Find where the given text appears and provide that cell's center as [X, Y] coordinate. 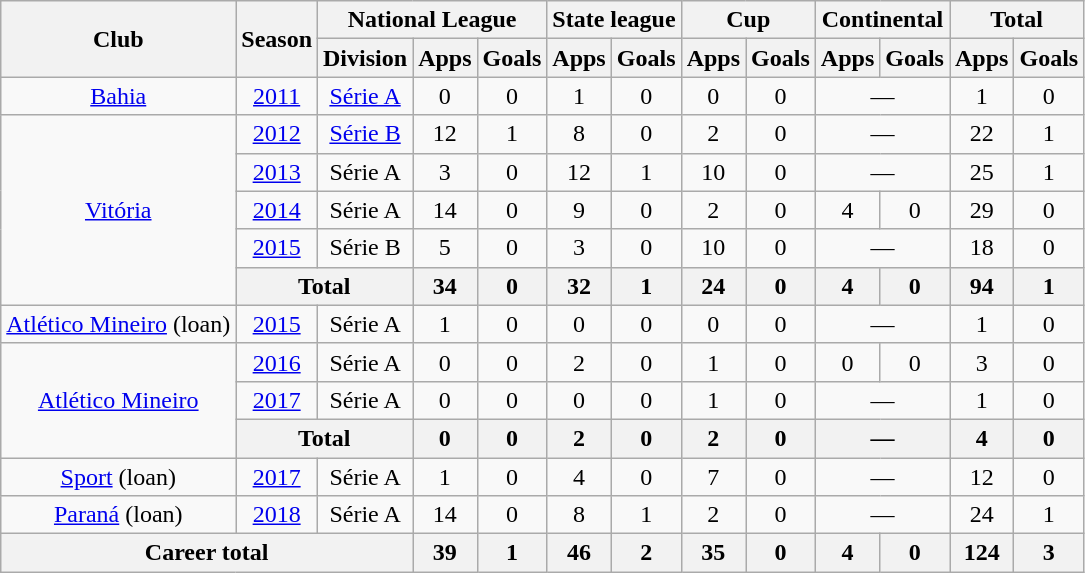
Atlético Mineiro (loan) [118, 324]
22 [982, 134]
2012 [277, 134]
29 [982, 210]
46 [579, 553]
2011 [277, 96]
32 [579, 286]
Division [366, 58]
State league [614, 20]
9 [579, 210]
5 [445, 248]
Club [118, 39]
2013 [277, 172]
39 [445, 553]
2014 [277, 210]
35 [713, 553]
18 [982, 248]
25 [982, 172]
Cup [748, 20]
124 [982, 553]
94 [982, 286]
Career total [207, 553]
Sport (loan) [118, 477]
Season [277, 39]
National League [432, 20]
2016 [277, 362]
Atlético Mineiro [118, 400]
Continental [882, 20]
34 [445, 286]
Vitória [118, 210]
Bahia [118, 96]
7 [713, 477]
Paraná (loan) [118, 515]
2018 [277, 515]
